From the cell containing the given text, extract its center point as [x, y] coordinate. 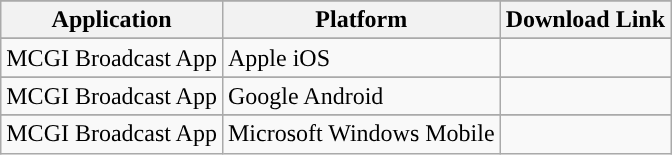
Application [112, 20]
Download Link [585, 20]
Apple iOS [361, 58]
Microsoft Windows Mobile [361, 134]
Google Android [361, 96]
Platform [361, 20]
